Identify which cell holds the provided text, then report its [X, Y] central coordinate. 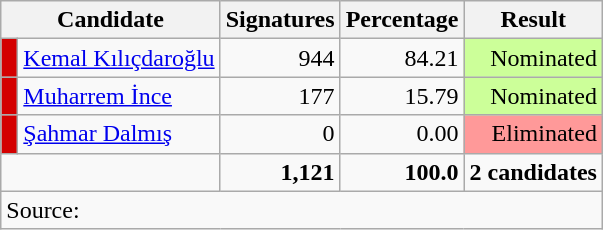
Result [533, 20]
Şahmar Dalmış [119, 134]
100.0 [402, 172]
15.79 [402, 96]
Source: [302, 210]
177 [280, 96]
2 candidates [533, 172]
0.00 [402, 134]
Kemal Kılıçdaroğlu [119, 58]
944 [280, 58]
0 [280, 134]
Percentage [402, 20]
1,121 [280, 172]
84.21 [402, 58]
Muharrem İnce [119, 96]
Signatures [280, 20]
Candidate [110, 20]
Eliminated [533, 134]
